Return (x, y) of the center of cell containing provided text 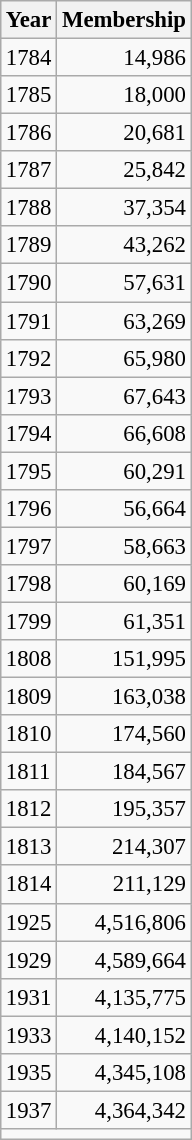
1814 (28, 884)
1791 (28, 321)
1792 (28, 358)
1794 (28, 433)
1787 (28, 170)
4,135,775 (124, 997)
1795 (28, 471)
20,681 (124, 133)
195,357 (124, 809)
25,842 (124, 170)
Year (28, 20)
1810 (28, 734)
4,140,152 (124, 1035)
211,129 (124, 884)
1933 (28, 1035)
1809 (28, 696)
60,291 (124, 471)
1935 (28, 1072)
1790 (28, 283)
1811 (28, 772)
4,589,664 (124, 960)
1796 (28, 508)
56,664 (124, 508)
1786 (28, 133)
43,262 (124, 245)
184,567 (124, 772)
4,516,806 (124, 922)
174,560 (124, 734)
18,000 (124, 95)
Membership (124, 20)
60,169 (124, 584)
1784 (28, 57)
14,986 (124, 57)
1797 (28, 546)
1808 (28, 659)
1931 (28, 997)
37,354 (124, 208)
4,364,342 (124, 1110)
65,980 (124, 358)
61,351 (124, 621)
1813 (28, 847)
66,608 (124, 433)
1937 (28, 1110)
1789 (28, 245)
1925 (28, 922)
58,663 (124, 546)
4,345,108 (124, 1072)
1785 (28, 95)
1798 (28, 584)
214,307 (124, 847)
1793 (28, 396)
151,995 (124, 659)
57,631 (124, 283)
1812 (28, 809)
1788 (28, 208)
1929 (28, 960)
67,643 (124, 396)
1799 (28, 621)
163,038 (124, 696)
63,269 (124, 321)
